For the text-containing cell, return its midpoint in (x, y) coordinate format. 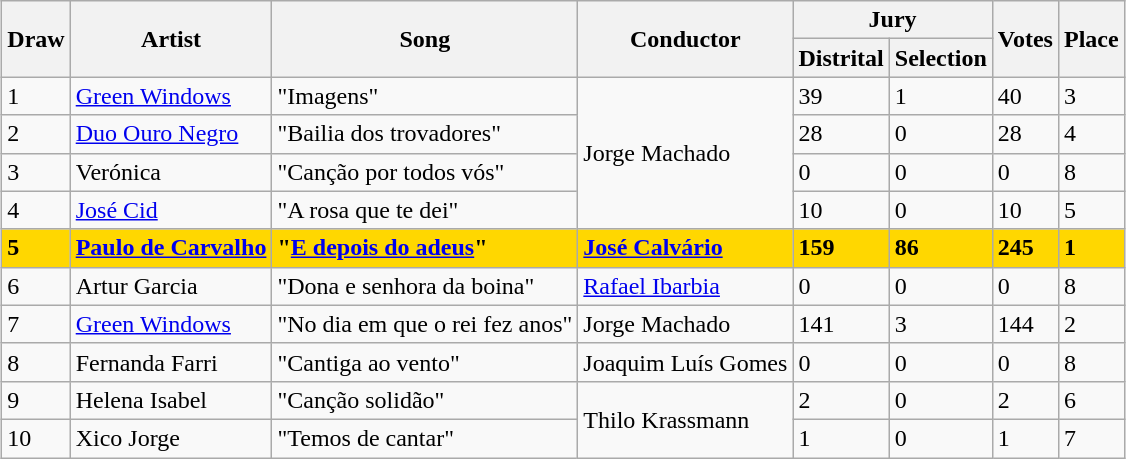
40 (1025, 96)
"Canção solidão" (425, 400)
Paulo de Carvalho (171, 248)
"No dia em que o rei fez anos" (425, 324)
Selection (940, 58)
José Calvário (686, 248)
86 (940, 248)
Conductor (686, 39)
"Cantiga ao vento" (425, 362)
"E depois do adeus" (425, 248)
"Temos de cantar" (425, 438)
Artist (171, 39)
"Bailia dos trovadores" (425, 134)
Distrital (841, 58)
"A rosa que te dei" (425, 210)
Joaquim Luís Gomes (686, 362)
159 (841, 248)
Thilo Krassmann (686, 419)
9 (36, 400)
Place (1091, 39)
Rafael Ibarbia (686, 286)
Xico Jorge (171, 438)
144 (1025, 324)
"Dona e senhora da boina" (425, 286)
"Canção por todos vós" (425, 172)
Helena Isabel (171, 400)
Fernanda Farri (171, 362)
Artur Garcia (171, 286)
141 (841, 324)
Jury (892, 20)
Votes (1025, 39)
"Imagens" (425, 96)
José Cid (171, 210)
39 (841, 96)
245 (1025, 248)
Duo Ouro Negro (171, 134)
Verónica (171, 172)
Song (425, 39)
Draw (36, 39)
